Output the [x, y] coordinate of the center of the cell containing the given text.  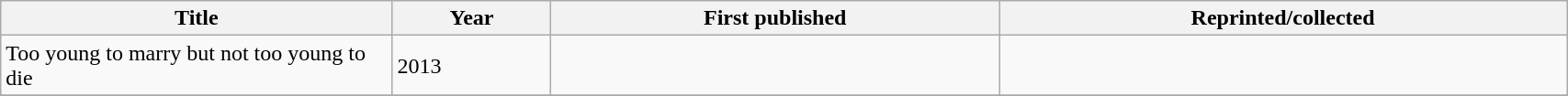
Reprinted/collected [1283, 18]
Too young to marry but not too young to die [197, 66]
Year [472, 18]
2013 [472, 66]
Title [197, 18]
First published [775, 18]
